Detect which cell encompasses the target text, then output its (X, Y) center coordinate. 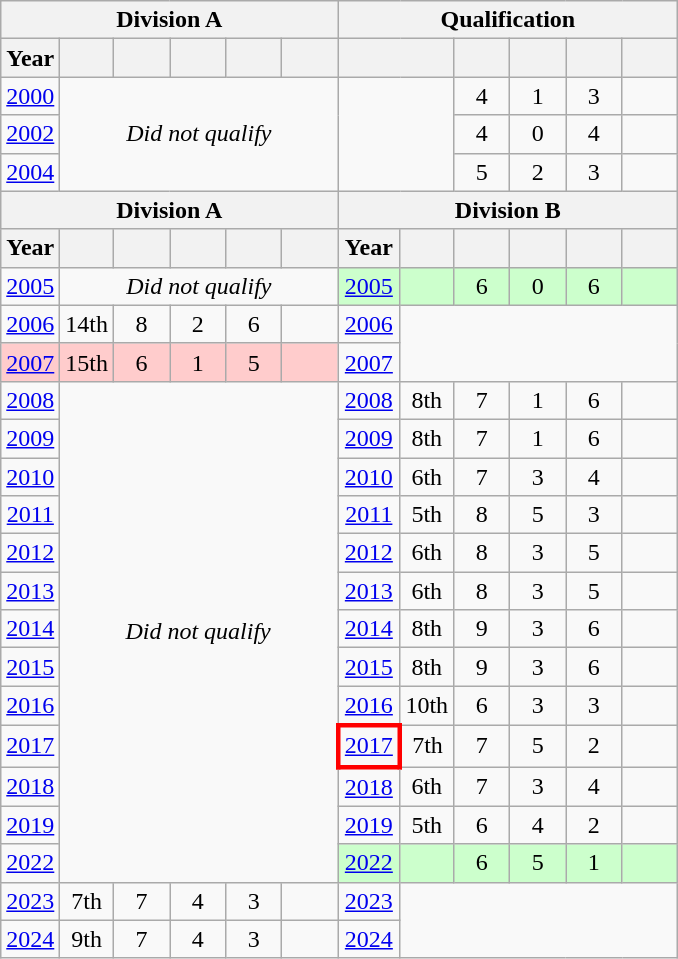
Qualification (508, 20)
2002 (30, 134)
2004 (30, 172)
14th (87, 324)
9th (87, 939)
2000 (30, 96)
15th (87, 362)
Division B (508, 210)
10th (427, 706)
